Detect which cell encompasses the target text, then output its [x, y] center coordinate. 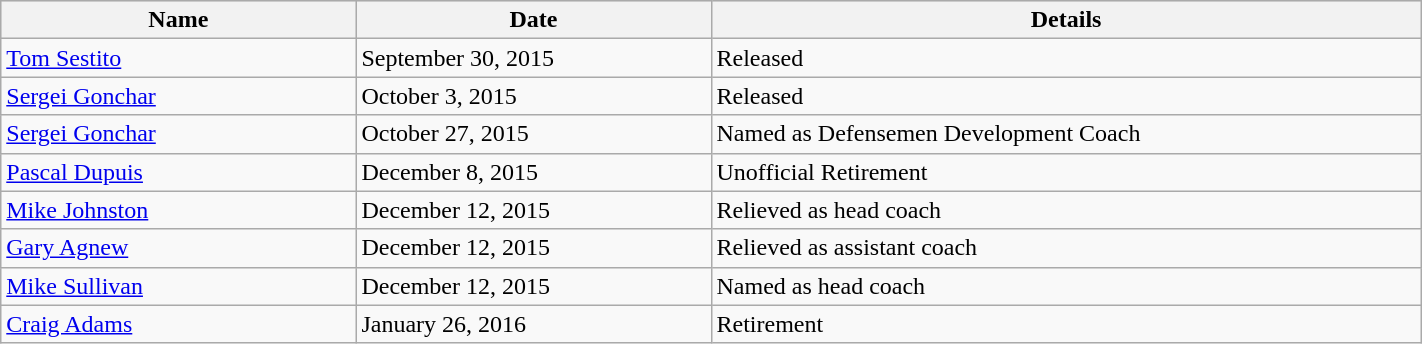
Mike Johnston [178, 210]
Unofficial Retirement [1066, 172]
January 26, 2016 [534, 324]
Named as Defensemen Development Coach [1066, 134]
Retirement [1066, 324]
Gary Agnew [178, 248]
Date [534, 20]
Relieved as assistant coach [1066, 248]
September 30, 2015 [534, 58]
October 27, 2015 [534, 134]
Tom Sestito [178, 58]
Details [1066, 20]
Relieved as head coach [1066, 210]
Pascal Dupuis [178, 172]
Name [178, 20]
December 8, 2015 [534, 172]
October 3, 2015 [534, 96]
Mike Sullivan [178, 286]
Craig Adams [178, 324]
Named as head coach [1066, 286]
